Output the [X, Y] coordinate of the center of the cell containing the given text.  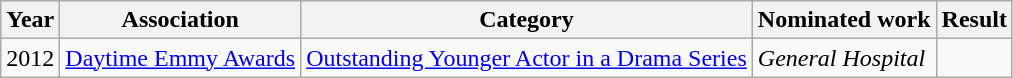
Year [30, 20]
Outstanding Younger Actor in a Drama Series [527, 58]
Category [527, 20]
Nominated work [844, 20]
Result [974, 20]
2012 [30, 58]
Association [180, 20]
General Hospital [844, 58]
Daytime Emmy Awards [180, 58]
